For the text-containing cell, return its midpoint in (x, y) coordinate format. 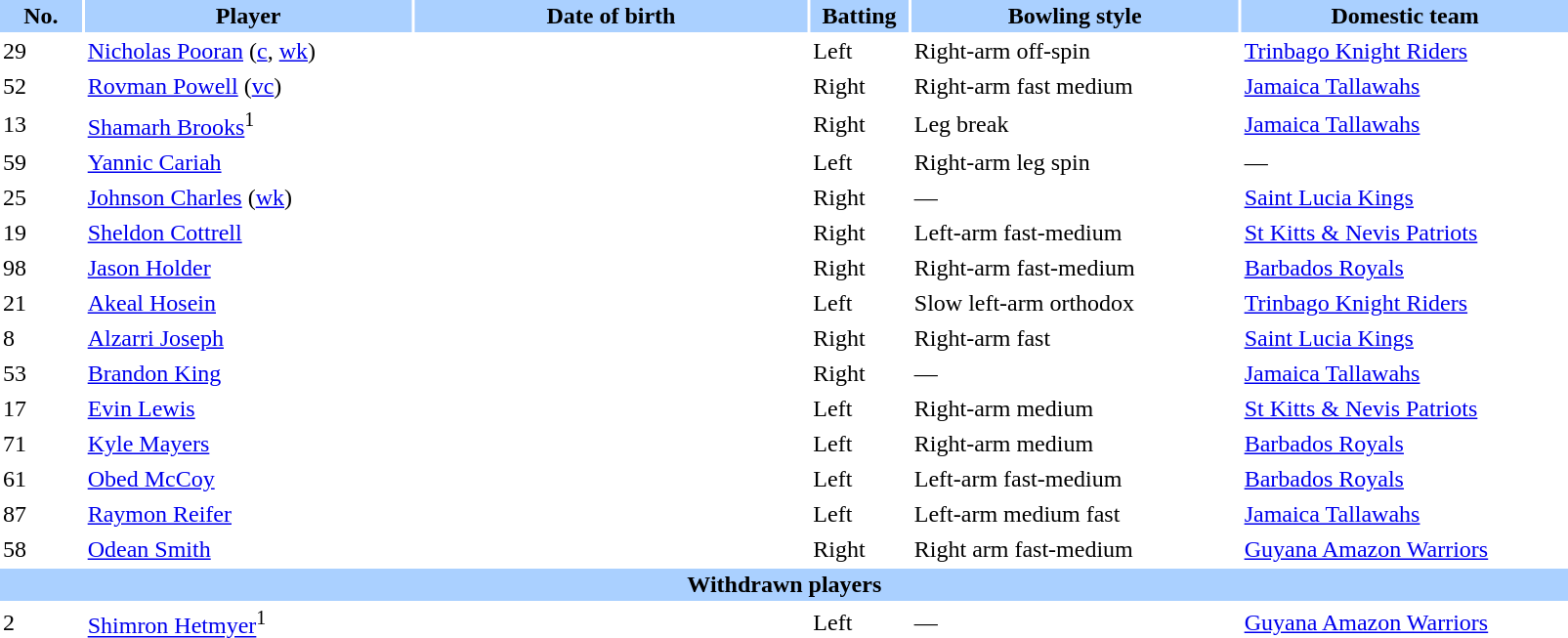
Sheldon Cottrell (248, 233)
58 (41, 549)
17 (41, 408)
Obed McCoy (248, 479)
Akeal Hosein (248, 303)
Leg break (1075, 125)
Slow left-arm orthodox (1075, 303)
Right-arm fast medium (1075, 86)
52 (41, 86)
No. (41, 16)
53 (41, 373)
Date of birth (612, 16)
8 (41, 338)
13 (41, 125)
Nicholas Pooran (c, wk) (248, 51)
98 (41, 268)
Johnson Charles (wk) (248, 197)
61 (41, 479)
Brandon King (248, 373)
Bowling style (1075, 16)
Yannic Cariah (248, 162)
Player (248, 16)
Evin Lewis (248, 408)
Rovman Powell (vc) (248, 86)
29 (41, 51)
Batting (859, 16)
Alzarri Joseph (248, 338)
71 (41, 444)
Left-arm medium fast (1075, 514)
21 (41, 303)
59 (41, 162)
Jason Holder (248, 268)
87 (41, 514)
Right-arm off-spin (1075, 51)
Right-arm fast (1075, 338)
Shamarh Brooks1 (248, 125)
Right-arm leg spin (1075, 162)
25 (41, 197)
Odean Smith (248, 549)
Raymon Reifer (248, 514)
19 (41, 233)
Kyle Mayers (248, 444)
Right arm fast-medium (1075, 549)
Right-arm fast-medium (1075, 268)
